Determine the (X, Y) coordinate at the center of the cell enclosing the given text.  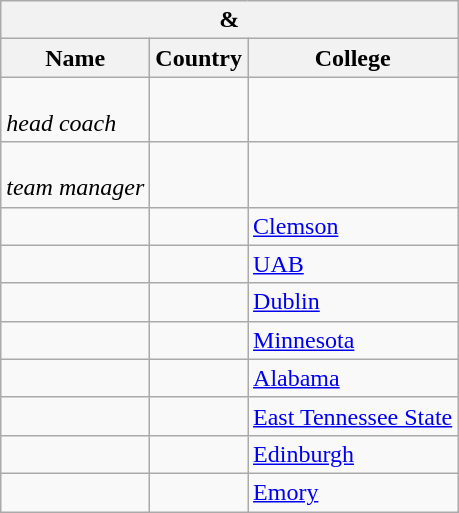
Clemson (353, 226)
Country (199, 58)
East Tennessee State (353, 416)
Minnesota (353, 340)
Alabama (353, 378)
Edinburgh (353, 454)
College (353, 58)
Name (76, 58)
& (230, 20)
head coach (76, 110)
Emory (353, 492)
Dublin (353, 302)
team manager (76, 174)
UAB (353, 264)
